Locate the cell with the specified text and output its [x, y] center coordinate. 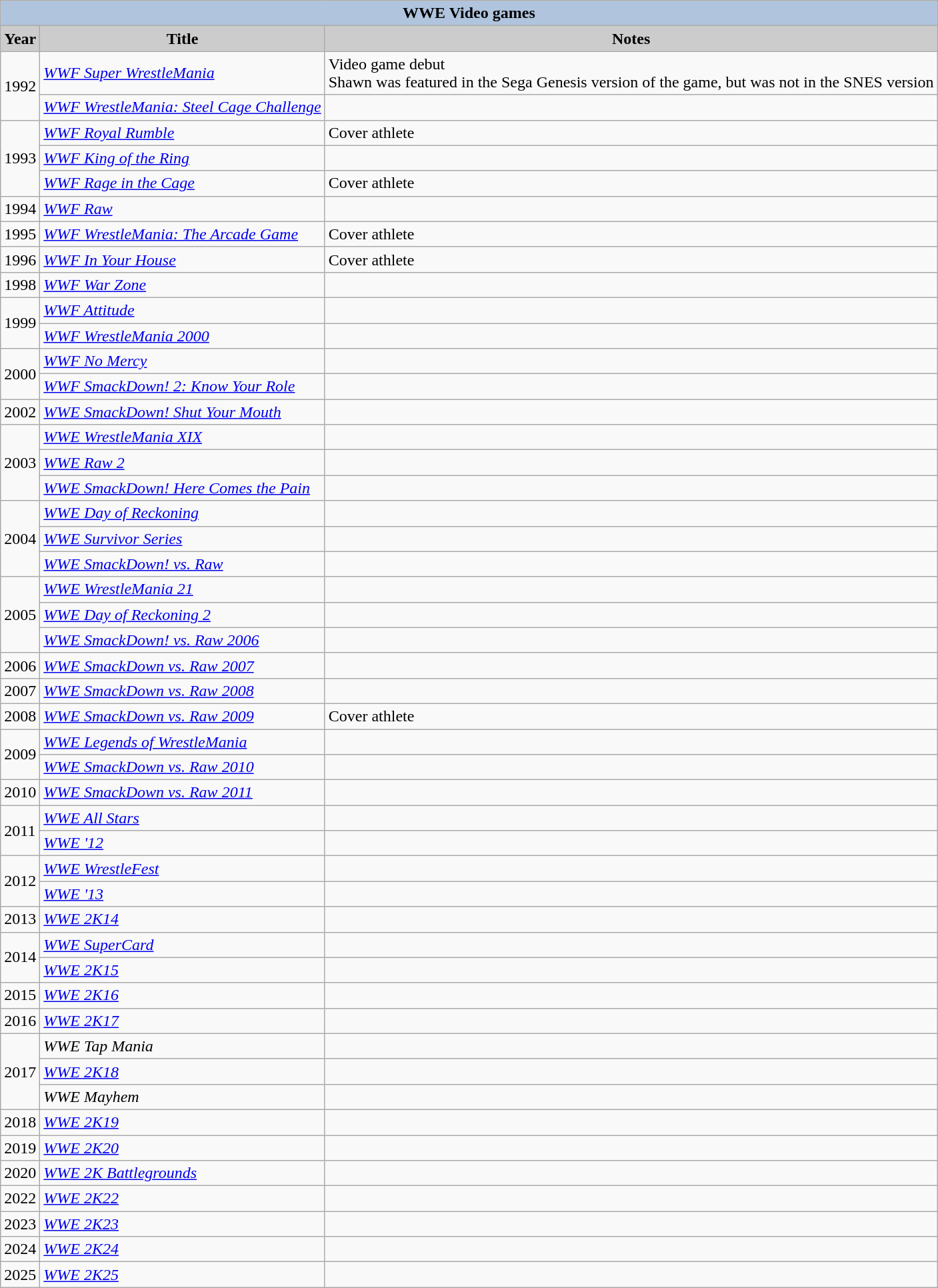
WWE WrestleMania 21 [183, 589]
2017 [20, 1071]
Video game debut Shawn was featured in the Sega Genesis version of the game, but was not in the SNES version [631, 73]
2022 [20, 1199]
WWE Legends of WrestleMania [183, 742]
1992 [20, 85]
2016 [20, 1021]
2000 [20, 374]
WWE Survivor Series [183, 539]
WWF Raw [183, 209]
2007 [20, 691]
WWE SmackDown vs. Raw 2009 [183, 716]
2025 [20, 1275]
WWE WrestleFest [183, 869]
2008 [20, 716]
WWE '12 [183, 843]
1999 [20, 323]
WWE SmackDown! Shut Your Mouth [183, 412]
WWF WrestleMania: Steel Cage Challenge [183, 107]
2019 [20, 1147]
WWF King of the Ring [183, 158]
WWE 2K19 [183, 1122]
WWF Royal Rumble [183, 133]
WWE 2K24 [183, 1249]
WWF Attitude [183, 310]
WWE 2K18 [183, 1071]
2018 [20, 1122]
WWE SmackDown! vs. Raw 2006 [183, 640]
2005 [20, 615]
WWF Rage in the Cage [183, 183]
2015 [20, 995]
WWF WrestleMania 2000 [183, 335]
WWE SmackDown! vs. Raw [183, 564]
WWE WrestleMania XIX [183, 437]
Notes [631, 39]
WWE Video games [469, 13]
WWE SmackDown vs. Raw 2010 [183, 767]
WWE Mayhem [183, 1097]
WWE 2K Battlegrounds [183, 1173]
WWE SmackDown vs. Raw 2011 [183, 793]
2002 [20, 412]
2023 [20, 1224]
WWE 2K16 [183, 995]
1998 [20, 285]
1993 [20, 158]
2020 [20, 1173]
2014 [20, 957]
WWE SmackDown vs. Raw 2007 [183, 665]
1996 [20, 259]
WWE '13 [183, 894]
WWF WrestleMania: The Arcade Game [183, 234]
WWE SuperCard [183, 945]
Year [20, 39]
2010 [20, 793]
WWF Super WrestleMania [183, 73]
2013 [20, 919]
2004 [20, 539]
WWE 2K22 [183, 1199]
WWF In Your House [183, 259]
WWE Tap Mania [183, 1046]
2012 [20, 881]
WWE SmackDown vs. Raw 2008 [183, 691]
1994 [20, 209]
WWE 2K20 [183, 1147]
WWE 2K17 [183, 1021]
WWF War Zone [183, 285]
WWE Day of Reckoning 2 [183, 615]
2009 [20, 755]
2003 [20, 463]
WWF SmackDown! 2: Know Your Role [183, 387]
WWE Day of Reckoning [183, 513]
WWE 2K15 [183, 970]
2006 [20, 665]
2011 [20, 831]
WWF No Mercy [183, 361]
WWE 2K23 [183, 1224]
WWE 2K14 [183, 919]
WWE SmackDown! Here Comes the Pain [183, 488]
WWE All Stars [183, 818]
1995 [20, 234]
WWE 2K25 [183, 1275]
WWE Raw 2 [183, 463]
Title [183, 39]
2024 [20, 1249]
